Capture the cell that displays the provided text and extract its (x, y) central coordinate. 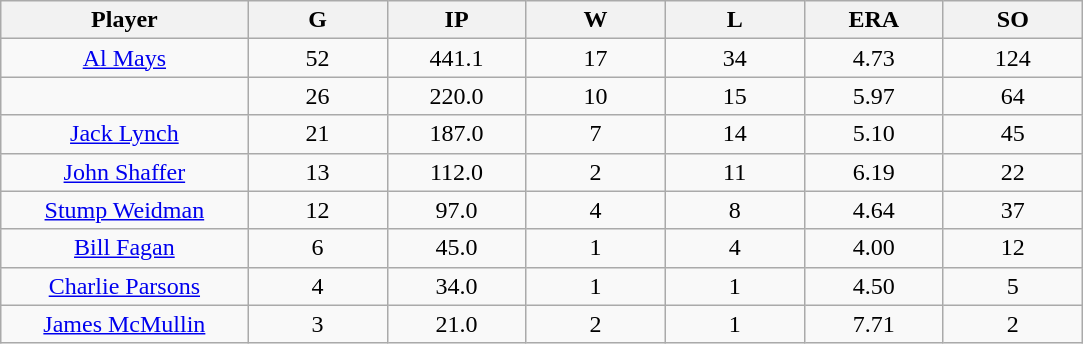
112.0 (456, 172)
John Shaffer (124, 172)
21 (318, 134)
10 (596, 96)
14 (734, 134)
52 (318, 58)
Player (124, 20)
11 (734, 172)
37 (1012, 210)
21.0 (456, 324)
64 (1012, 96)
G (318, 20)
22 (1012, 172)
34 (734, 58)
SO (1012, 20)
4.64 (874, 210)
Al Mays (124, 58)
L (734, 20)
5.10 (874, 134)
ERA (874, 20)
124 (1012, 58)
4.73 (874, 58)
3 (318, 324)
45 (1012, 134)
97.0 (456, 210)
Charlie Parsons (124, 286)
W (596, 20)
187.0 (456, 134)
Jack Lynch (124, 134)
Bill Fagan (124, 248)
6.19 (874, 172)
7.71 (874, 324)
James McMullin (124, 324)
7 (596, 134)
441.1 (456, 58)
15 (734, 96)
6 (318, 248)
26 (318, 96)
5.97 (874, 96)
13 (318, 172)
4.00 (874, 248)
Stump Weidman (124, 210)
220.0 (456, 96)
IP (456, 20)
5 (1012, 286)
45.0 (456, 248)
17 (596, 58)
34.0 (456, 286)
4.50 (874, 286)
8 (734, 210)
